Extract the [x, y] coordinate from the center of the cell holding the provided text.  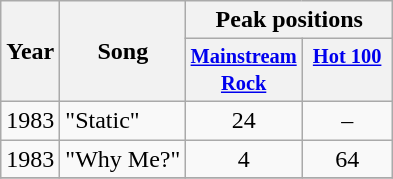
Hot 100 [348, 70]
64 [348, 159]
Song [123, 52]
24 [244, 120]
Mainstream Rock [244, 70]
Year [30, 52]
"Static" [123, 120]
"Why Me?" [123, 159]
– [348, 120]
4 [244, 159]
Peak positions [290, 20]
